Provide the (X, Y) coordinate of the cell's center where the given text is located.  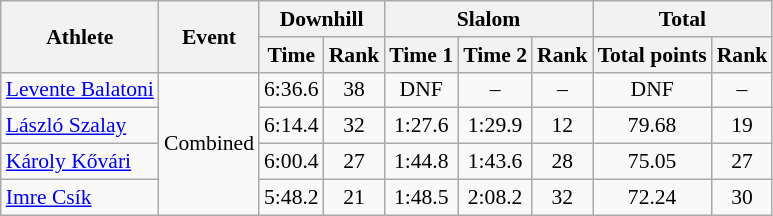
László Szalay (80, 126)
Combined (209, 143)
72.24 (652, 197)
Time 2 (495, 55)
28 (562, 162)
1:48.5 (421, 197)
1:44.8 (421, 162)
Event (209, 36)
Imre Csík (80, 197)
1:27.6 (421, 126)
Slalom (488, 19)
6:00.4 (292, 162)
5:48.2 (292, 197)
30 (742, 197)
38 (354, 90)
Time 1 (421, 55)
19 (742, 126)
Total points (652, 55)
Athlete (80, 36)
79.68 (652, 126)
1:43.6 (495, 162)
6:36.6 (292, 90)
Total (683, 19)
Downhill (322, 19)
75.05 (652, 162)
Károly Kővári (80, 162)
1:29.9 (495, 126)
Levente Balatoni (80, 90)
Time (292, 55)
6:14.4 (292, 126)
21 (354, 197)
12 (562, 126)
2:08.2 (495, 197)
